For the text-containing cell, return its midpoint in [X, Y] coordinate format. 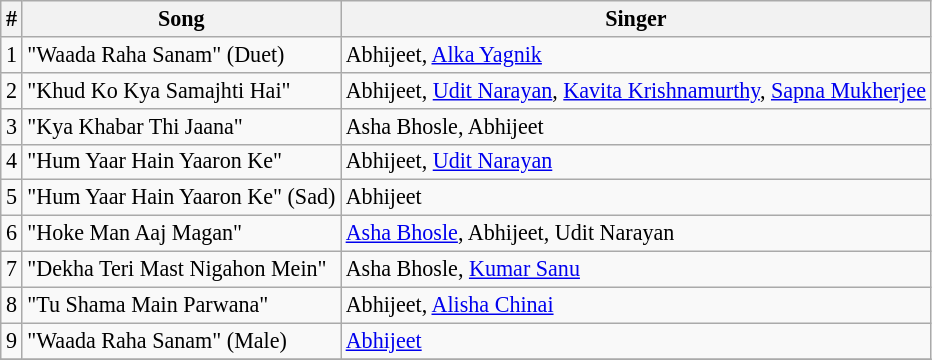
Abhijeet, Alka Yagnik [636, 54]
7 [12, 269]
Song [181, 18]
"Khud Ko Kya Samajhti Hai" [181, 90]
Abhijeet, Udit Narayan, Kavita Krishnamurthy, Sapna Mukherjee [636, 90]
Asha Bhosle, Abhijeet, Udit Narayan [636, 233]
Abhijeet, Udit Narayan [636, 162]
3 [12, 126]
9 [12, 341]
8 [12, 305]
"Waada Raha Sanam" (Male) [181, 341]
"Kya Khabar Thi Jaana" [181, 126]
5 [12, 198]
Asha Bhosle, Abhijeet [636, 126]
Asha Bhosle, Kumar Sanu [636, 269]
2 [12, 90]
"Hoke Man Aaj Magan" [181, 233]
"Hum Yaar Hain Yaaron Ke" (Sad) [181, 198]
"Dekha Teri Mast Nigahon Mein" [181, 269]
Abhijeet, Alisha Chinai [636, 305]
"Waada Raha Sanam" (Duet) [181, 54]
# [12, 18]
"Tu Shama Main Parwana" [181, 305]
"Hum Yaar Hain Yaaron Ke" [181, 162]
Singer [636, 18]
1 [12, 54]
6 [12, 233]
4 [12, 162]
